Scan for the cell matching the given text and deliver its (X, Y) coordinate at center. 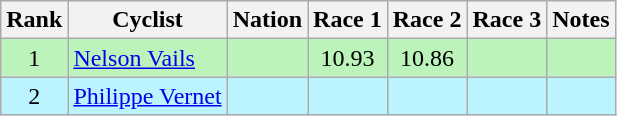
Race 1 (348, 20)
1 (34, 58)
Cyclist (148, 20)
Notes (581, 20)
10.93 (348, 58)
2 (34, 96)
Rank (34, 20)
Race 2 (427, 20)
10.86 (427, 58)
Philippe Vernet (148, 96)
Race 3 (507, 20)
Nelson Vails (148, 58)
Nation (267, 20)
